Provide the (x, y) coordinate of the cell's center where the given text is located.  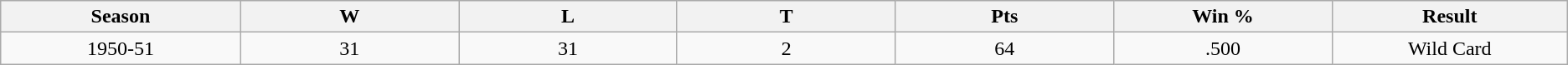
.500 (1223, 48)
64 (1005, 48)
Wild Card (1449, 48)
2 (786, 48)
T (786, 17)
1950-51 (121, 48)
Result (1449, 17)
Pts (1005, 17)
Season (121, 17)
W (350, 17)
L (568, 17)
Win % (1223, 17)
